Pinpoint the cell where the given text exists, returning its [x, y] midpoint coordinate. 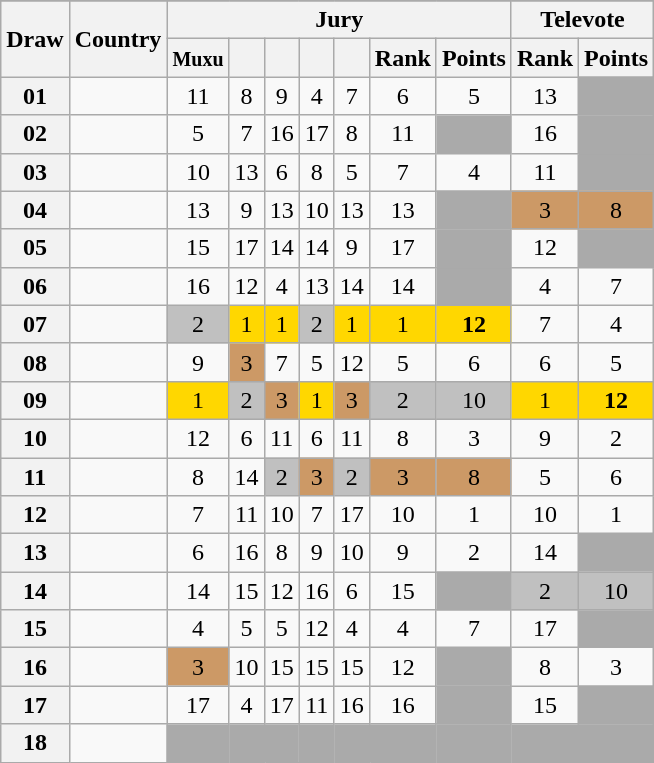
Muxu [198, 58]
08 [35, 362]
04 [35, 210]
18 [35, 743]
06 [35, 286]
02 [35, 134]
03 [35, 172]
Draw [35, 39]
Jury [340, 20]
05 [35, 248]
01 [35, 96]
Televote [582, 20]
Country [118, 39]
09 [35, 400]
07 [35, 324]
